Search for the cell housing the specified text and yield its [X, Y] center coordinate. 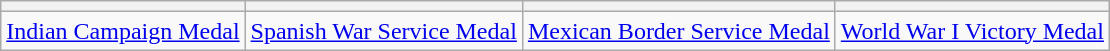
Spanish War Service Medal [384, 31]
World War I Victory Medal [972, 31]
Mexican Border Service Medal [678, 31]
Indian Campaign Medal [123, 31]
